Return the (X, Y) coordinate for the center point of the cell that contains the specified text.  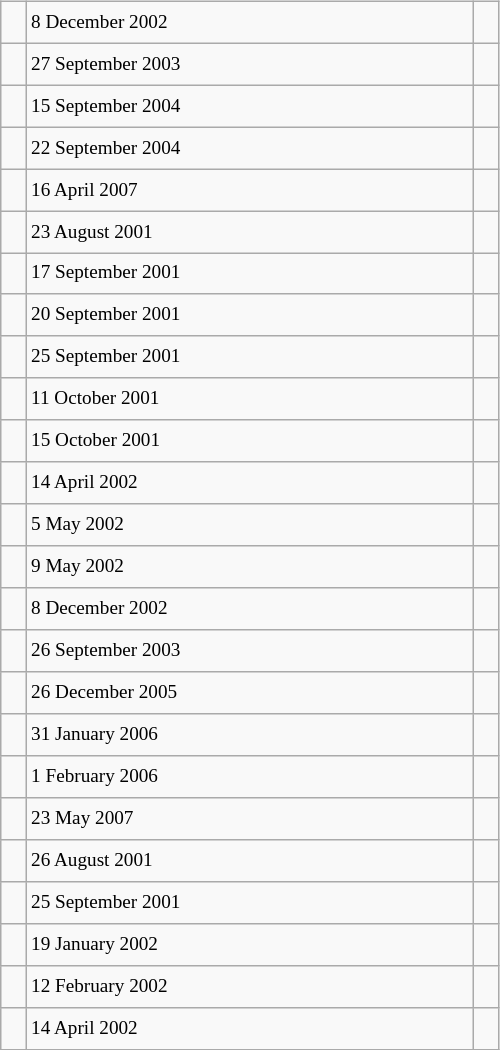
22 September 2004 (249, 148)
9 May 2002 (249, 567)
12 February 2002 (249, 986)
19 January 2002 (249, 944)
26 August 2001 (249, 861)
5 May 2002 (249, 525)
26 December 2005 (249, 693)
1 February 2006 (249, 777)
17 September 2001 (249, 274)
16 April 2007 (249, 190)
23 August 2001 (249, 232)
15 October 2001 (249, 441)
23 May 2007 (249, 819)
26 September 2003 (249, 651)
20 September 2001 (249, 315)
11 October 2001 (249, 399)
15 September 2004 (249, 106)
27 September 2003 (249, 64)
31 January 2006 (249, 735)
